Locate the cell with the specified text and output its (X, Y) center coordinate. 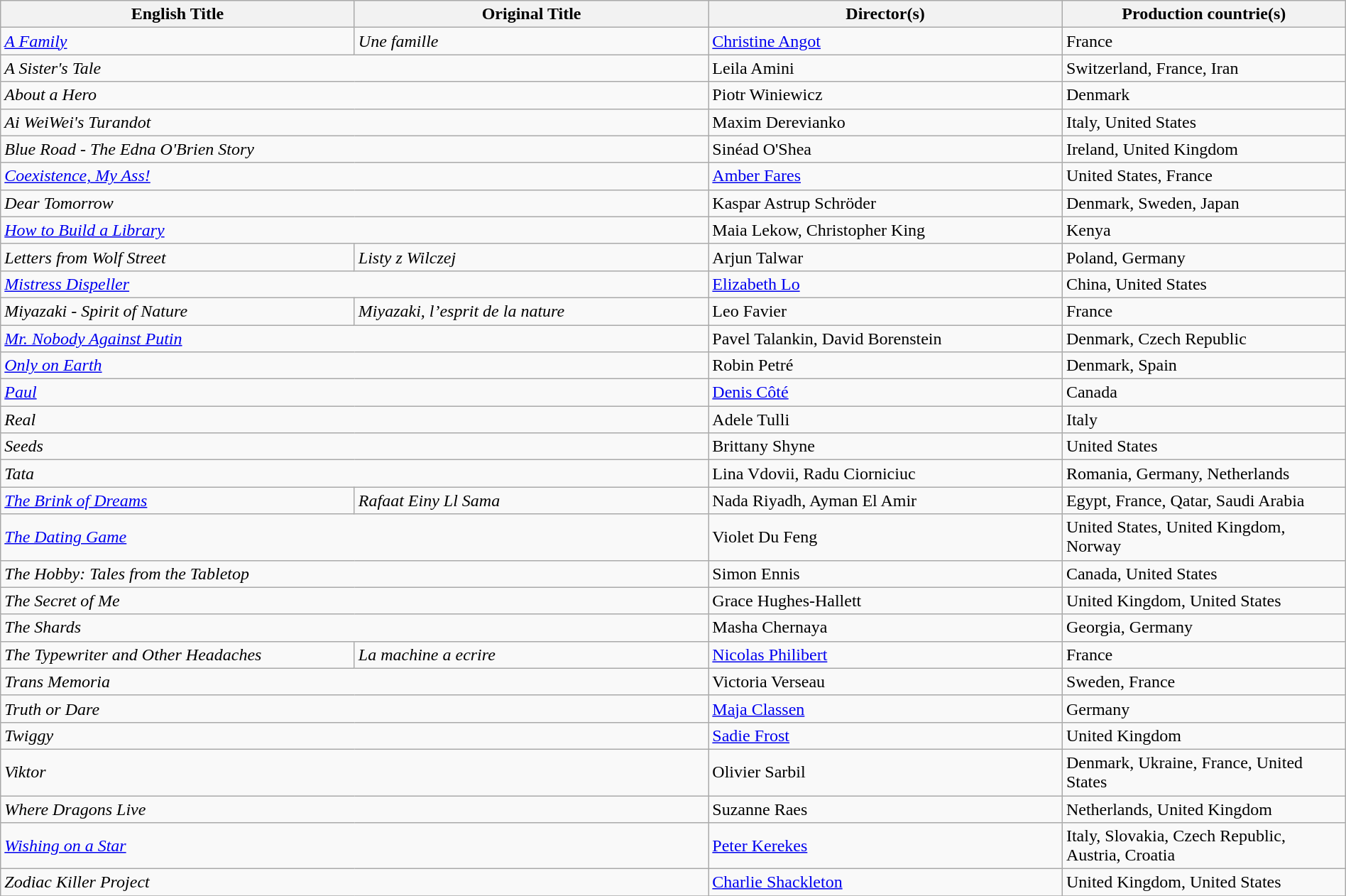
Sweden, France (1204, 682)
The Hobby: Tales from the Tabletop (355, 574)
English Title (177, 14)
Masha Chernaya (886, 628)
Original Title (531, 14)
Sinéad O'Shea (886, 149)
Netherlands, United Kingdom (1204, 809)
About a Hero (355, 95)
Director(s) (886, 14)
Simon Ennis (886, 574)
Mistress Dispeller (355, 284)
Letters from Wolf Street (177, 257)
Kaspar Astrup Schröder (886, 203)
Maxim Derevianko (886, 122)
Rafaat Einy Ll Sama (531, 501)
Where Dragons Live (355, 809)
Nicolas Philibert (886, 655)
Canada, United States (1204, 574)
United States (1204, 447)
Production countrie(s) (1204, 14)
United States, France (1204, 176)
Zodiac Killer Project (355, 883)
Pavel Talankin, David Borenstein (886, 339)
Amber Fares (886, 176)
Trans Memoria (355, 682)
Coexistence, My Ass! (355, 176)
Denmark (1204, 95)
Mr. Nobody Against Putin (355, 339)
Real (355, 420)
Dear Tomorrow (355, 203)
Tata (355, 474)
Germany (1204, 709)
Italy, United States (1204, 122)
The Typewriter and Other Headaches (177, 655)
Italy (1204, 420)
Adele Tulli (886, 420)
Leo Favier (886, 311)
Charlie Shackleton (886, 883)
A Family (177, 41)
Leila Amini (886, 68)
Christine Angot (886, 41)
United States, United Kingdom, Norway (1204, 537)
Piotr Winiewicz (886, 95)
Elizabeth Lo (886, 284)
Georgia, Germany (1204, 628)
Grace Hughes-Hallett (886, 601)
The Dating Game (355, 537)
Kenya (1204, 230)
Viktor (355, 772)
Sadie Frost (886, 736)
Ai WeiWei's Turandot (355, 122)
Denmark, Sweden, Japan (1204, 203)
Twiggy (355, 736)
A Sister's Tale (355, 68)
Maia Lekow, Christopher King (886, 230)
Italy, Slovakia, Czech Republic, Austria, Croatia (1204, 846)
The Shards (355, 628)
Seeds (355, 447)
Romania, Germany, Netherlands (1204, 474)
Denmark, Czech Republic (1204, 339)
Une famille (531, 41)
Victoria Verseau (886, 682)
Truth or Dare (355, 709)
China, United States (1204, 284)
Listy z Wilczej (531, 257)
Violet Du Feng (886, 537)
Miyazaki - Spirit of Nature (177, 311)
Poland, Germany (1204, 257)
Arjun Talwar (886, 257)
Switzerland, France, Iran (1204, 68)
Blue Road - The Edna O'Brien Story (355, 149)
Robin Petré (886, 366)
United Kingdom (1204, 736)
Suzanne Raes (886, 809)
Only on Earth (355, 366)
Denmark, Spain (1204, 366)
Miyazaki, l’esprit de la nature (531, 311)
The Brink of Dreams (177, 501)
Wishing on a Star (355, 846)
Olivier Sarbil (886, 772)
Maja Classen (886, 709)
Denis Côté (886, 393)
How to Build a Library (355, 230)
Ireland, United Kingdom (1204, 149)
Canada (1204, 393)
Paul (355, 393)
Lina Vdovii, Radu Ciorniciuc (886, 474)
The Secret of Me (355, 601)
Egypt, France, Qatar, Saudi Arabia (1204, 501)
La machine a ecrire (531, 655)
Brittany Shyne (886, 447)
Denmark, Ukraine, France, United States (1204, 772)
Peter Kerekes (886, 846)
Nada Riyadh, Ayman El Amir (886, 501)
